Capture the cell that displays the provided text and extract its (x, y) central coordinate. 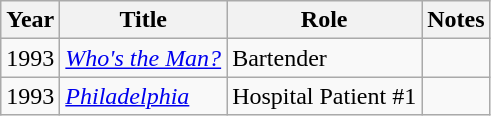
Who's the Man? (144, 58)
Title (144, 20)
Role (324, 20)
Hospital Patient #1 (324, 96)
Notes (456, 20)
Philadelphia (144, 96)
Bartender (324, 58)
Year (30, 20)
